Provide the (X, Y) coordinate of the cell's center where the given text is located.  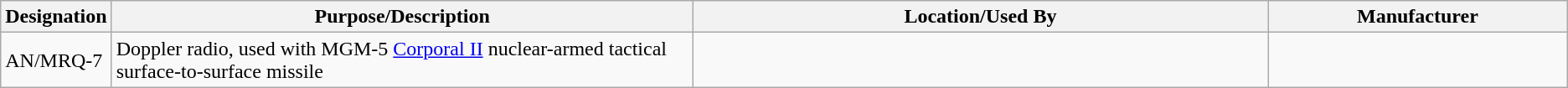
Manufacturer (1418, 17)
Designation (56, 17)
Doppler radio, used with MGM-5 Corporal II nuclear-armed tactical surface-to-surface missile (402, 60)
Purpose/Description (402, 17)
AN/MRQ-7 (56, 60)
Location/Used By (980, 17)
